Scan for the cell matching the given text and deliver its (x, y) coordinate at center. 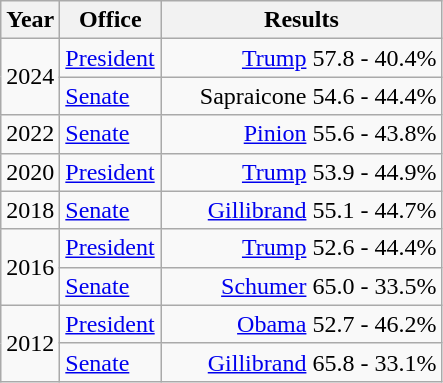
2016 (30, 267)
2018 (30, 210)
Gillibrand 65.8 - 33.1% (302, 362)
Trump 53.9 - 44.9% (302, 172)
Office (110, 20)
Obama 52.7 - 46.2% (302, 324)
Gillibrand 55.1 - 44.7% (302, 210)
2012 (30, 343)
Schumer 65.0 - 33.5% (302, 286)
Pinion 55.6 - 43.8% (302, 134)
2020 (30, 172)
2022 (30, 134)
Sapraicone 54.6 - 44.4% (302, 96)
Year (30, 20)
Trump 57.8 - 40.4% (302, 58)
Results (302, 20)
2024 (30, 77)
Trump 52.6 - 44.4% (302, 248)
